Determine the [x, y] coordinate at the center of the cell enclosing the given text.  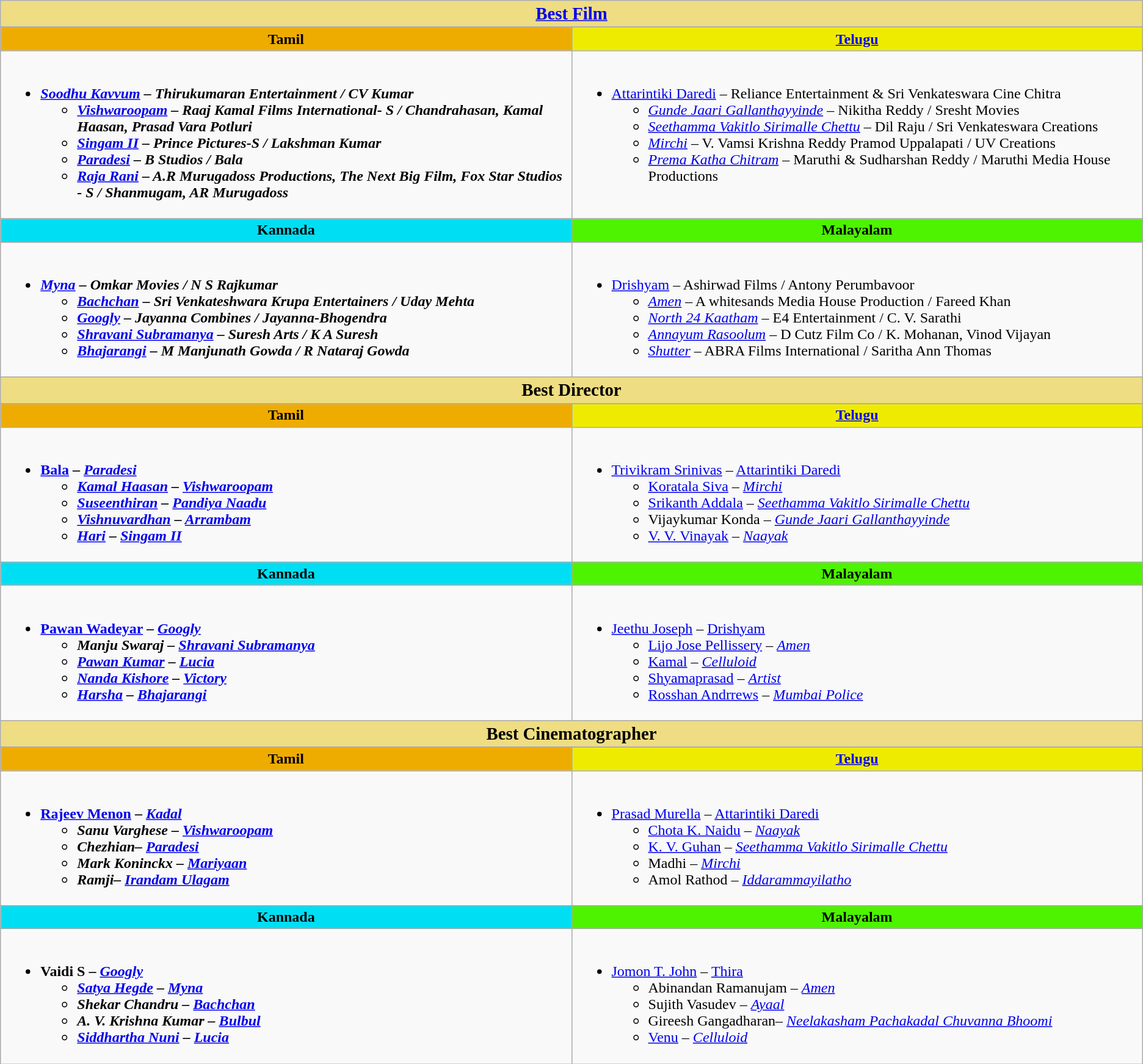
Best Director [571, 390]
Jomon T. John – ThiraAbinandan Ramanujam – AmenSujith Vasudev – AyaalGireesh Gangadharan– Neelakasham Pachakadal Chuvanna BhoomiVenu – Celluloid [857, 997]
Pawan Wadeyar – GooglyManju Swaraj – Shravani SubramanyaPawan Kumar – LuciaNanda Kishore – VictoryHarsha – Bhajarangi [286, 652]
Rajeev Menon – KadalSanu Varghese – VishwaroopamChezhian– ParadesiMark Koninckx – MariyaanRamji– Irandam Ulagam [286, 838]
Jeethu Joseph – DrishyamLijo Jose Pellissery – AmenKamal – CelluloidShyamaprasad – ArtistRosshan Andrrews – Mumbai Police [857, 652]
Best Cinematographer [571, 734]
Best Film [571, 14]
Bala – ParadesiKamal Haasan – VishwaroopamSuseenthiran – Pandiya NaaduVishnuvardhan – ArrambamHari – Singam II [286, 495]
Vaidi S – GooglySatya Hegde – MynaShekar Chandru – BachchanA. V. Krishna Kumar – BulbulSiddhartha Nuni – Lucia [286, 997]
